Provide the [X, Y] coordinate of the cell's center where the given text is located.  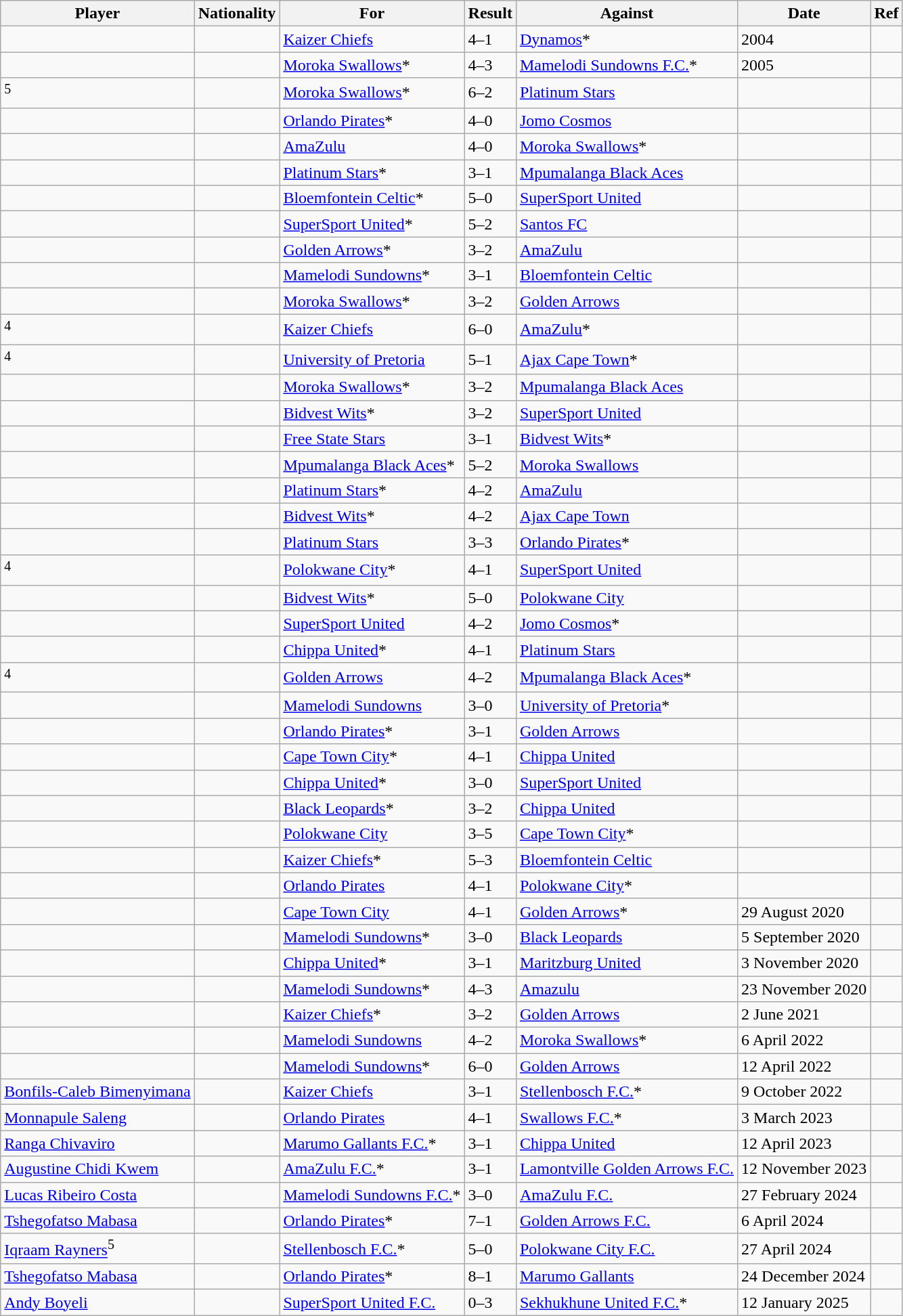
3–3 [490, 542]
27 April 2024 [804, 1248]
Date [804, 14]
Augustine Chidi Kwem [97, 1169]
AmaZulu* [627, 329]
Black Leopards [627, 937]
Ref [887, 14]
Amazulu [627, 989]
Santos FC [627, 224]
Maritzburg United [627, 963]
Free State Stars [372, 439]
23 November 2020 [804, 989]
University of Pretoria [372, 360]
12 April 2022 [804, 1066]
9 October 2022 [804, 1092]
2 June 2021 [804, 1015]
AmaZulu F.C.* [372, 1169]
12 January 2025 [804, 1302]
27 February 2024 [804, 1195]
Golden Arrows F.C. [627, 1221]
Monnapule Saleng [97, 1118]
5 [97, 93]
Black Leopards* [372, 808]
Bonfils-Caleb Bimenyimana [97, 1092]
Polokwane City F.C. [627, 1248]
12 November 2023 [804, 1169]
3 March 2023 [804, 1118]
Swallows F.C.* [627, 1118]
University of Pretoria* [627, 705]
Ranga Chivaviro [97, 1143]
5 September 2020 [804, 937]
6 April 2024 [804, 1221]
Ajax Cape Town [627, 516]
Sekhukhune United F.C.* [627, 1302]
7–1 [490, 1221]
Nationality [237, 14]
3 November 2020 [804, 963]
5–3 [490, 860]
Marumo Gallants F.C.* [372, 1143]
6–2 [490, 93]
6 April 2022 [804, 1040]
AmaZulu F.C. [627, 1195]
For [372, 14]
Jomo Cosmos* [627, 623]
SuperSport United* [372, 224]
Marumo Gallants [627, 1277]
24 December 2024 [804, 1277]
Andy Boyeli [97, 1302]
3–5 [490, 834]
Iqraam Rayners5 [97, 1248]
29 August 2020 [804, 911]
Bloemfontein Celtic* [372, 198]
Moroka Swallows [627, 464]
Ajax Cape Town* [627, 360]
8–1 [490, 1277]
2004 [804, 39]
Jomo Cosmos [627, 120]
Cape Town City [372, 911]
0–3 [490, 1302]
Against [627, 14]
Player [97, 14]
2005 [804, 65]
Result [490, 14]
12 April 2023 [804, 1143]
SuperSport United F.C. [372, 1302]
5–1 [490, 360]
Dynamos* [627, 39]
Lamontville Golden Arrows F.C. [627, 1169]
Lucas Ribeiro Costa [97, 1195]
